Capture the cell that displays the provided text and extract its [X, Y] central coordinate. 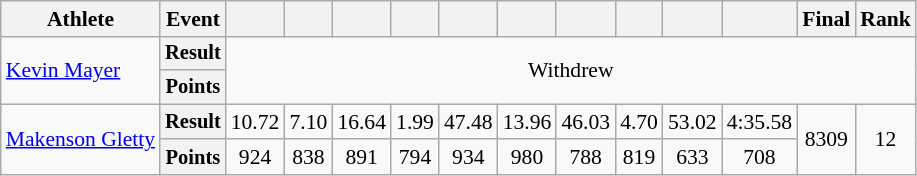
47.48 [468, 122]
Final [826, 19]
891 [362, 158]
924 [256, 158]
838 [308, 158]
Rank [886, 19]
10.72 [256, 122]
Event [193, 19]
Athlete [80, 19]
980 [528, 158]
8309 [826, 140]
4:35.58 [760, 122]
46.03 [586, 122]
53.02 [692, 122]
633 [692, 158]
819 [639, 158]
788 [586, 158]
Kevin Mayer [80, 70]
13.96 [528, 122]
16.64 [362, 122]
4.70 [639, 122]
794 [415, 158]
708 [760, 158]
934 [468, 158]
1.99 [415, 122]
7.10 [308, 122]
12 [886, 140]
Makenson Gletty [80, 140]
Withdrew [571, 70]
